Identify which cell holds the provided text, then report its (x, y) central coordinate. 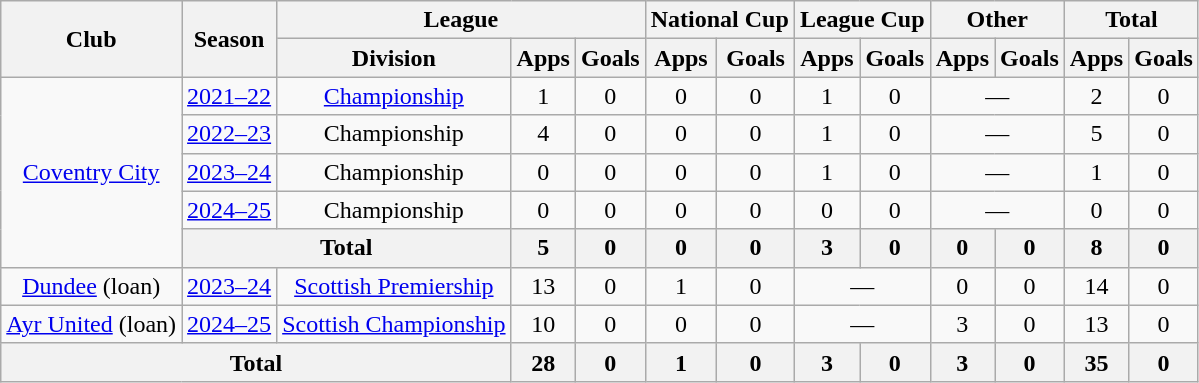
8 (1096, 248)
Scottish Championship (394, 324)
Dundee (loan) (92, 286)
Season (230, 39)
Other (997, 20)
14 (1096, 286)
2022–23 (230, 134)
Club (92, 39)
2 (1096, 96)
10 (543, 324)
League (462, 20)
35 (1096, 362)
National Cup (720, 20)
Ayr United (loan) (92, 324)
28 (543, 362)
Division (394, 58)
Scottish Premiership (394, 286)
League Cup (862, 20)
Coventry City (92, 172)
4 (543, 134)
2021–22 (230, 96)
